Determine the (X, Y) coordinate at the center of the cell enclosing the given text.  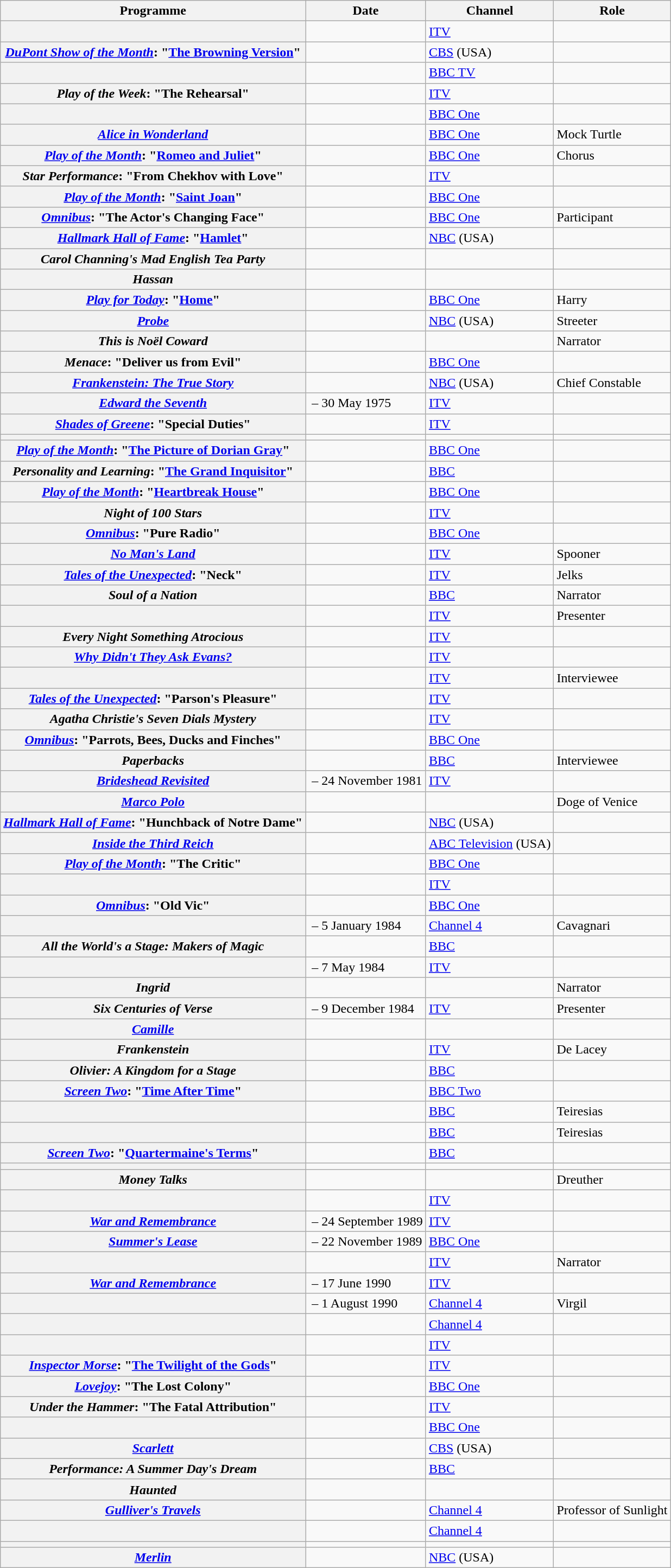
Inside the Third Reich (153, 843)
Mock Turtle (612, 135)
Star Performance: "From Chekhov with Love" (153, 176)
No Man's Land (153, 554)
Frankenstein (153, 1050)
Every Night Something Atrocious (153, 637)
Programme (153, 11)
Tales of the Unexpected: "Parson's Pleasure" (153, 699)
Screen Two: "Time After Time" (153, 1091)
This is Noël Coward (153, 341)
Doge of Venice (612, 802)
Play for Today: "Home" (153, 300)
Chorus (612, 155)
Six Centuries of Verse (153, 1008)
Role (612, 11)
– 7 May 1984 (366, 967)
Merlin (153, 1558)
Summer's Lease (153, 1242)
Play of the Month: "The Critic" (153, 864)
Omnibus: "Old Vic" (153, 905)
Jelks (612, 575)
Camille (153, 1029)
– 24 September 1989 (366, 1221)
– 30 May 1975 (366, 403)
Hallmark Hall of Fame: "Hamlet" (153, 238)
Omnibus: "The Actor's Changing Face" (153, 217)
Frankenstein: The True Story (153, 383)
Under the Hammer: "The Fatal Attribution" (153, 1407)
Why Didn't They Ask Evans? (153, 657)
DuPont Show of the Month: "The Browning Version" (153, 52)
Play of the Week: "The Rehearsal" (153, 93)
Probe (153, 321)
– 9 December 1984 (366, 1008)
Shades of Greene: "Special Duties" (153, 424)
Play of the Month: "Saint Joan" (153, 196)
Omnibus: "Pure Radio" (153, 533)
ABC Television (USA) (490, 843)
Omnibus: "Parrots, Bees, Ducks and Finches" (153, 740)
Night of 100 Stars (153, 512)
Personality and Learning: "The Grand Inquisitor" (153, 471)
Paperbacks (153, 760)
Streeter (612, 321)
Inspector Morse: "The Twilight of the Gods" (153, 1366)
Soul of a Nation (153, 595)
All the World's a Stage: Makers of Magic (153, 947)
Carol Channing's Mad English Tea Party (153, 259)
Hallmark Hall of Fame: "Hunchback of Notre Dame" (153, 822)
Ingrid (153, 988)
Alice in Wonderland (153, 135)
Play of the Month: "Romeo and Juliet" (153, 155)
Dreuther (612, 1179)
Gulliver's Travels (153, 1510)
Performance: A Summer Day's Dream (153, 1469)
Play of the Month: "The Picture of Dorian Gray" (153, 450)
Date (366, 11)
– 24 November 1981 (366, 781)
– 17 June 1990 (366, 1283)
Chief Constable (612, 383)
– 1 August 1990 (366, 1304)
– 5 January 1984 (366, 926)
Agatha Christie's Seven Dials Mystery (153, 719)
– 22 November 1989 (366, 1242)
Channel (490, 11)
Lovejoy: "The Lost Colony" (153, 1386)
Haunted (153, 1489)
Spooner (612, 554)
Money Talks (153, 1179)
Play of the Month: "Heartbreak House" (153, 492)
Brideshead Revisited (153, 781)
Participant (612, 217)
Screen Two: "Quartermaine's Terms" (153, 1153)
Edward the Seventh (153, 403)
Olivier: A Kingdom for a Stage (153, 1070)
BBC TV (490, 73)
Virgil (612, 1304)
De Lacey (612, 1050)
Hassan (153, 280)
Harry (612, 300)
Scarlett (153, 1448)
Marco Polo (153, 802)
Cavagnari (612, 926)
Professor of Sunlight (612, 1510)
Tales of the Unexpected: "Neck" (153, 575)
Menace: "Deliver us from Evil" (153, 362)
BBC Two (490, 1091)
